From the cell containing the given text, extract its center point as (X, Y) coordinate. 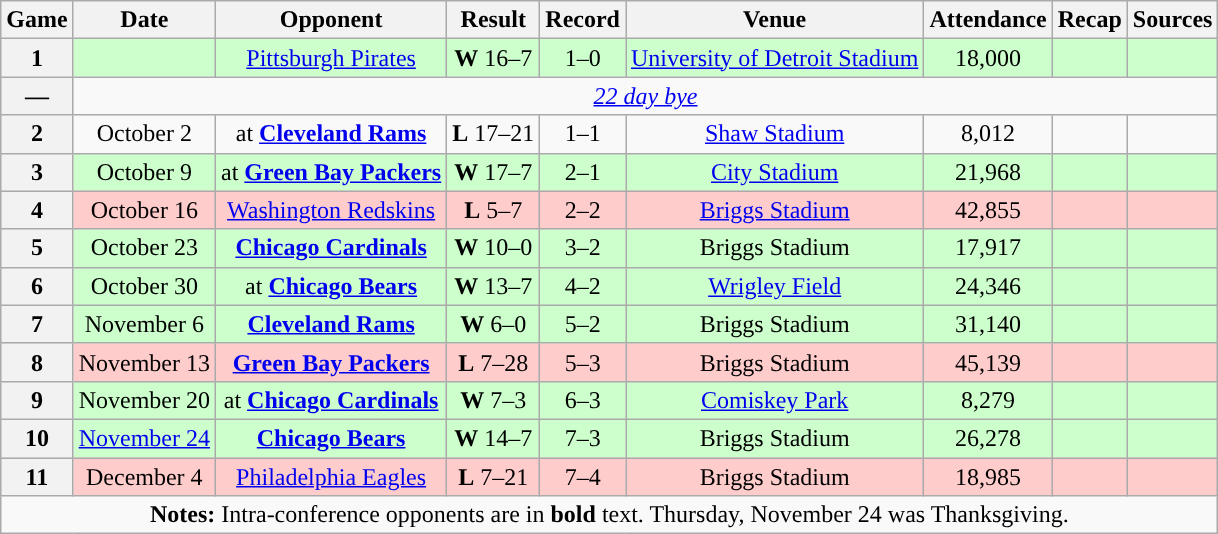
Chicago Cardinals (330, 248)
17,917 (988, 248)
L 7–21 (494, 477)
October 9 (144, 172)
18,000 (988, 58)
Result (494, 20)
4 (37, 210)
26,278 (988, 438)
7 (37, 324)
L 5–7 (494, 210)
Opponent (330, 20)
Venue (775, 20)
Chicago Bears (330, 438)
6 (37, 286)
November 20 (144, 400)
November 24 (144, 438)
W 7–3 (494, 400)
Notes: Intra-conference opponents are in bold text. Thursday, November 24 was Thanksgiving. (610, 515)
24,346 (988, 286)
5–3 (583, 362)
6–3 (583, 400)
at Cleveland Rams (330, 134)
University of Detroit Stadium (775, 58)
8 (37, 362)
Sources (1172, 20)
2–1 (583, 172)
Attendance (988, 20)
9 (37, 400)
Philadelphia Eagles (330, 477)
1 (37, 58)
10 (37, 438)
Cleveland Rams (330, 324)
18,985 (988, 477)
5–2 (583, 324)
November 13 (144, 362)
W 14–7 (494, 438)
W 16–7 (494, 58)
December 4 (144, 477)
4–2 (583, 286)
3 (37, 172)
2 (37, 134)
November 6 (144, 324)
October 23 (144, 248)
W 17–7 (494, 172)
11 (37, 477)
31,140 (988, 324)
at Chicago Cardinals (330, 400)
Recap (1090, 20)
1–1 (583, 134)
Shaw Stadium (775, 134)
42,855 (988, 210)
City Stadium (775, 172)
Game (37, 20)
October 2 (144, 134)
October 16 (144, 210)
W 6–0 (494, 324)
Pittsburgh Pirates (330, 58)
7–3 (583, 438)
22 day bye (646, 96)
at Chicago Bears (330, 286)
3–2 (583, 248)
45,139 (988, 362)
Comiskey Park (775, 400)
Washington Redskins (330, 210)
8,012 (988, 134)
Green Bay Packers (330, 362)
October 30 (144, 286)
5 (37, 248)
at Green Bay Packers (330, 172)
L 7–28 (494, 362)
8,279 (988, 400)
Date (144, 20)
1–0 (583, 58)
— (37, 96)
7–4 (583, 477)
21,968 (988, 172)
Record (583, 20)
2–2 (583, 210)
W 10–0 (494, 248)
Wrigley Field (775, 286)
L 17–21 (494, 134)
W 13–7 (494, 286)
